Scan for the cell matching the given text and deliver its (x, y) coordinate at center. 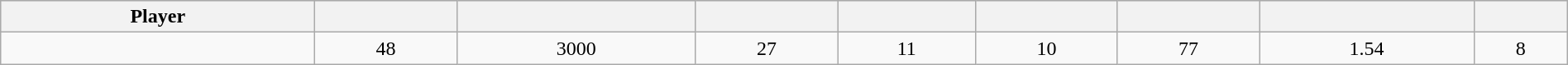
77 (1188, 48)
1.54 (1367, 48)
Player (158, 17)
11 (906, 48)
10 (1047, 48)
48 (385, 48)
3000 (576, 48)
8 (1520, 48)
27 (766, 48)
